Provide the [X, Y] coordinate of the cell's center where the given text is located.  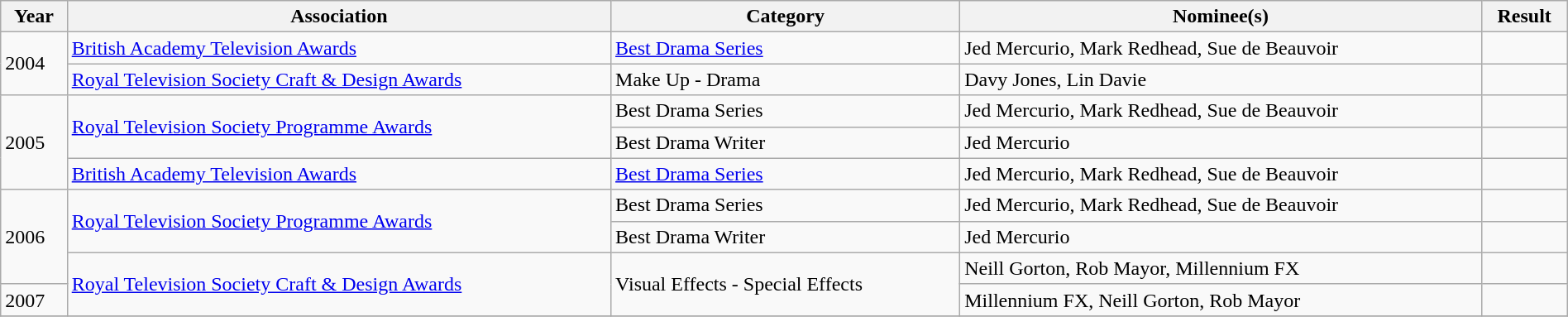
Category [786, 17]
Davy Jones, Lin Davie [1221, 79]
Nominee(s) [1221, 17]
2005 [34, 142]
Year [34, 17]
2004 [34, 64]
Millennium FX, Neill Gorton, Rob Mayor [1221, 300]
Neill Gorton, Rob Mayor, Millennium FX [1221, 268]
Visual Effects - Special Effects [786, 284]
2007 [34, 300]
Association [339, 17]
2006 [34, 237]
Make Up - Drama [786, 79]
Result [1524, 17]
